Locate the cell with the specified text and output its (X, Y) center coordinate. 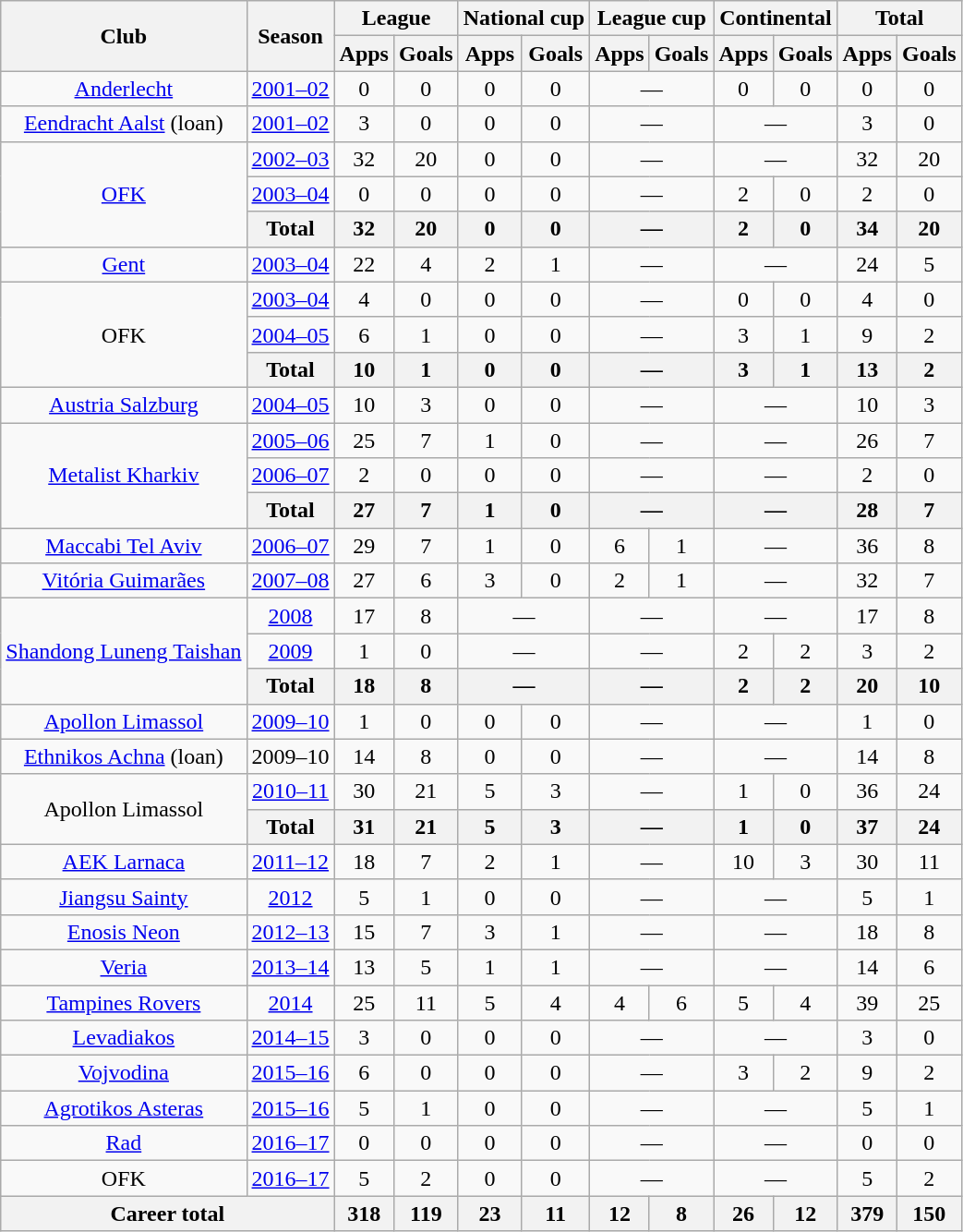
Ethnikos Achna (loan) (124, 756)
2011–12 (290, 862)
31 (364, 827)
Austria Salzburg (124, 405)
Anderlecht (124, 89)
2013–14 (290, 967)
Eendracht Aalst (loan) (124, 124)
Enosis Neon (124, 932)
22 (364, 264)
2012–13 (290, 932)
2012 (290, 897)
2009 (290, 651)
Agrotikos Asteras (124, 1108)
150 (929, 1214)
119 (426, 1214)
28 (867, 511)
Tampines Rovers (124, 1002)
15 (364, 932)
37 (867, 827)
Season (290, 36)
2008 (290, 616)
23 (489, 1214)
Jiangsu Sainty (124, 897)
Vojvodina (124, 1073)
2007–08 (290, 581)
Continental (776, 18)
39 (867, 1002)
Career total (168, 1214)
2014–15 (290, 1038)
2010–11 (290, 791)
National cup (524, 18)
Gent (124, 264)
League (396, 18)
League cup (652, 18)
Vitória Guimarães (124, 581)
Club (124, 36)
Veria (124, 967)
2014 (290, 1002)
34 (867, 229)
Maccabi Tel Aviv (124, 546)
Metalist Kharkiv (124, 476)
29 (364, 546)
Shandong Luneng Taishan (124, 651)
318 (364, 1214)
2002–03 (290, 159)
379 (867, 1214)
Rad (124, 1143)
Levadiakos (124, 1038)
2005–06 (290, 441)
AEK Larnaca (124, 862)
